From the cell containing the given text, extract its center point as (x, y) coordinate. 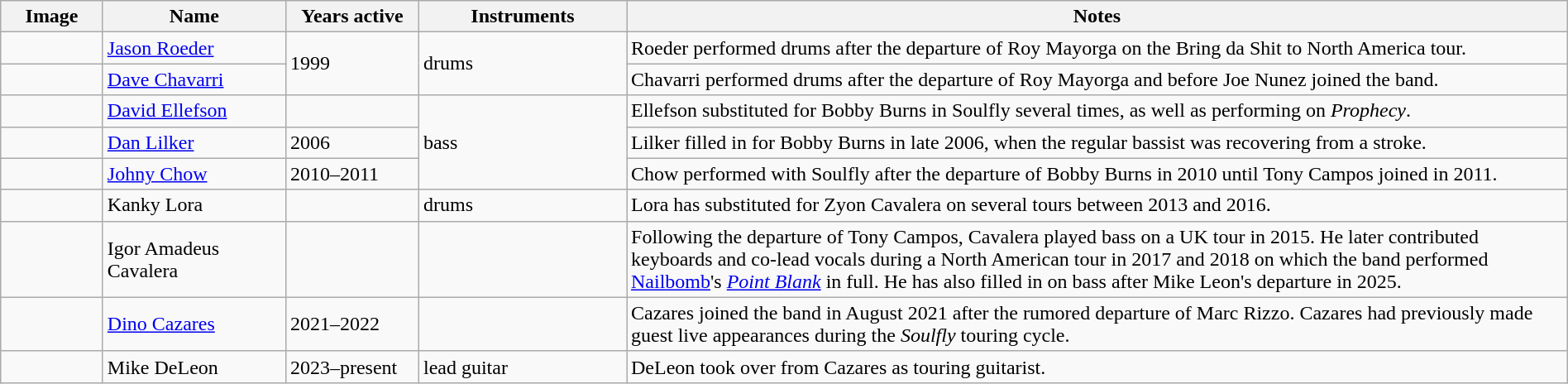
Jason Roeder (194, 48)
Ellefson substituted for Bobby Burns in Soulfly several times, as well as performing on Prophecy. (1097, 111)
Igor Amadeus Cavalera (194, 259)
Chow performed with Soulfly after the departure of Bobby Burns in 2010 until Tony Campos joined in 2011. (1097, 174)
Dino Cazares (194, 324)
bass (523, 142)
lead guitar (523, 367)
Dave Chavarri (194, 79)
Image (52, 17)
Mike DeLeon (194, 367)
Name (194, 17)
Lilker filled in for Bobby Burns in late 2006, when the regular bassist was recovering from a stroke. (1097, 142)
Roeder performed drums after the departure of Roy Mayorga on the Bring da Shit to North America tour. (1097, 48)
Years active (352, 17)
2021–2022 (352, 324)
1999 (352, 64)
Johny Chow (194, 174)
Dan Lilker (194, 142)
2023–present (352, 367)
David Ellefson (194, 111)
Kanky Lora (194, 205)
Notes (1097, 17)
Lora has substituted for Zyon Cavalera on several tours between 2013 and 2016. (1097, 205)
2010–2011 (352, 174)
Chavarri performed drums after the departure of Roy Mayorga and before Joe Nunez joined the band. (1097, 79)
2006 (352, 142)
DeLeon took over from Cazares as touring guitarist. (1097, 367)
Instruments (523, 17)
